Determine the [x, y] coordinate at the center of the cell enclosing the given text.  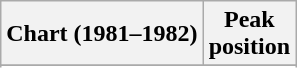
Peakposition [249, 34]
Chart (1981–1982) [102, 34]
